Return [X, Y] of the center of cell containing provided text 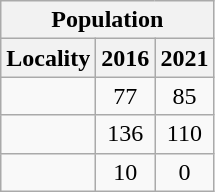
Locality [48, 58]
136 [126, 134]
85 [184, 96]
2021 [184, 58]
Population [108, 20]
2016 [126, 58]
110 [184, 134]
0 [184, 172]
10 [126, 172]
77 [126, 96]
